Pinpoint the cell where the given text exists, returning its [X, Y] midpoint coordinate. 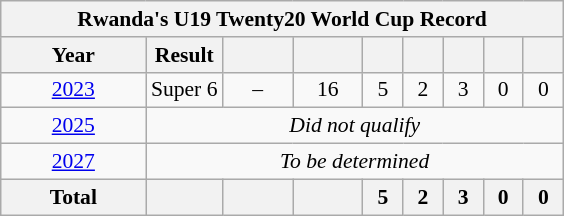
2023 [74, 90]
2025 [74, 126]
Did not qualify [355, 126]
Year [74, 55]
Super 6 [184, 90]
16 [328, 90]
To be determined [355, 162]
Total [74, 197]
– [258, 90]
2027 [74, 162]
Rwanda's U19 Twenty20 World Cup Record [282, 19]
Result [184, 55]
